Determine the (X, Y) coordinate at the center of the cell enclosing the given text.  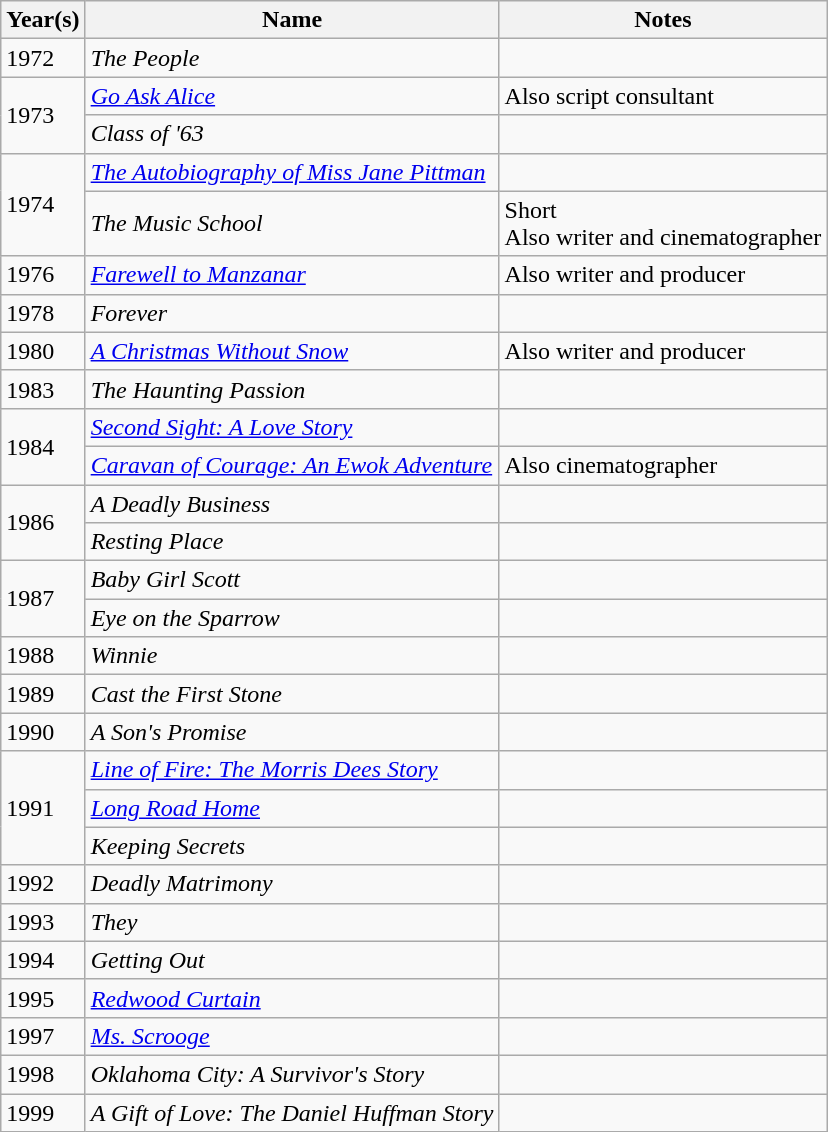
Forever (292, 313)
1999 (43, 1113)
1993 (43, 922)
1978 (43, 313)
They (292, 922)
Name (292, 20)
Year(s) (43, 20)
A Christmas Without Snow (292, 351)
Go Ask Alice (292, 96)
Line of Fire: The Morris Dees Story (292, 770)
The People (292, 58)
1984 (43, 446)
Deadly Matrimony (292, 884)
1991 (43, 808)
The Autobiography of Miss Jane Pittman (292, 172)
Resting Place (292, 542)
1997 (43, 1036)
1994 (43, 960)
Caravan of Courage: An Ewok Adventure (292, 465)
1988 (43, 656)
Farewell to Manzanar (292, 275)
A Son's Promise (292, 732)
The Music School (292, 224)
1992 (43, 884)
Cast the First Stone (292, 694)
Also cinematographer (663, 465)
Baby Girl Scott (292, 580)
1972 (43, 58)
1995 (43, 998)
Winnie (292, 656)
The Haunting Passion (292, 389)
Class of '63 (292, 134)
Redwood Curtain (292, 998)
ShortAlso writer and cinematographer (663, 224)
Keeping Secrets (292, 846)
Notes (663, 20)
1998 (43, 1074)
Ms. Scrooge (292, 1036)
1986 (43, 522)
Oklahoma City: A Survivor's Story (292, 1074)
A Deadly Business (292, 503)
1987 (43, 599)
Eye on the Sparrow (292, 618)
1976 (43, 275)
1974 (43, 204)
A Gift of Love: The Daniel Huffman Story (292, 1113)
1990 (43, 732)
Second Sight: A Love Story (292, 427)
1983 (43, 389)
1980 (43, 351)
1973 (43, 115)
Long Road Home (292, 808)
Getting Out (292, 960)
Also script consultant (663, 96)
1989 (43, 694)
